Output the (X, Y) coordinate of the center of the cell containing the given text.  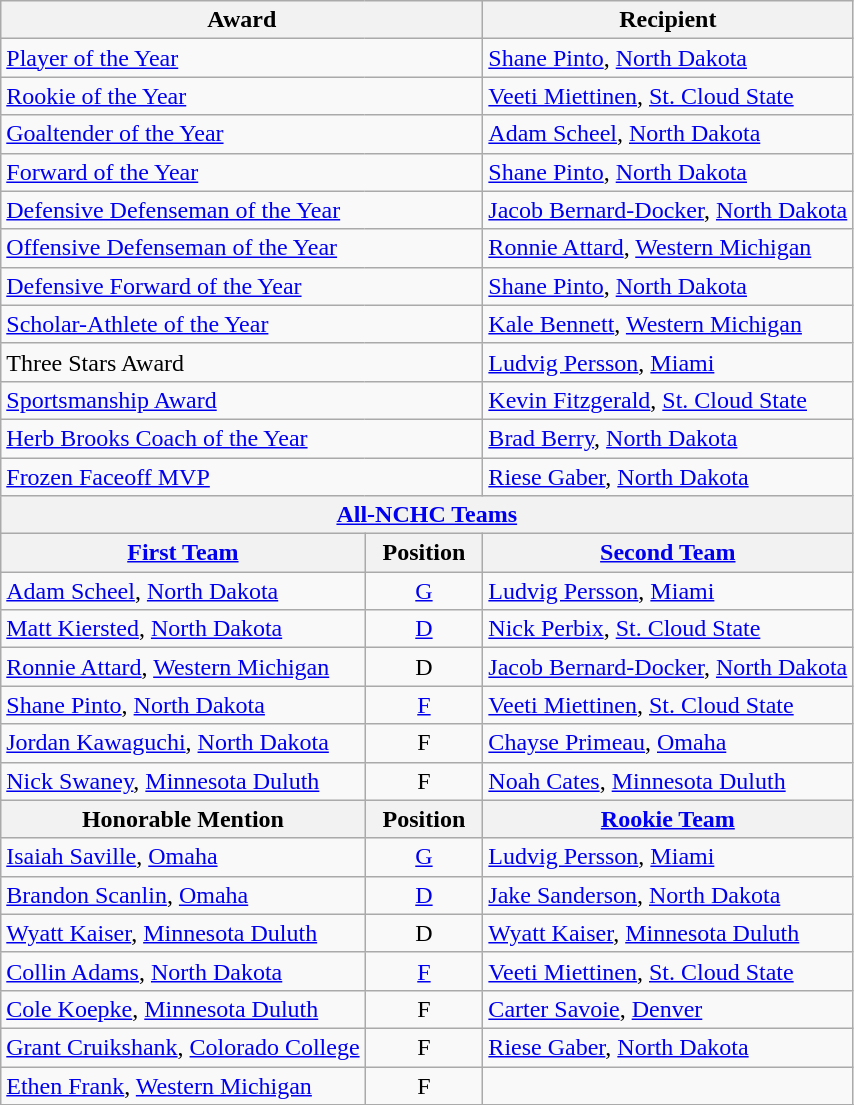
Chayse Primeau, Omaha (668, 743)
Collin Adams, North Dakota (183, 971)
Jordan Kawaguchi, North Dakota (183, 743)
Defensive Forward of the Year (242, 286)
Kevin Fitzgerald, St. Cloud State (668, 400)
Award (242, 20)
Scholar-Athlete of the Year (242, 324)
Noah Cates, Minnesota Duluth (668, 781)
All-NCHC Teams (427, 515)
Honorable Mention (183, 819)
Second Team (668, 553)
Sportsmanship Award (242, 400)
Defensive Defenseman of the Year (242, 210)
Player of the Year (242, 58)
Jake Sanderson, North Dakota (668, 895)
Goaltender of the Year (242, 134)
Brad Berry, North Dakota (668, 438)
Brandon Scanlin, Omaha (183, 895)
Kale Bennett, Western Michigan (668, 324)
Forward of the Year (242, 172)
Recipient (668, 20)
Herb Brooks Coach of the Year (242, 438)
Nick Perbix, St. Cloud State (668, 629)
Rookie of the Year (242, 96)
Offensive Defenseman of the Year (242, 248)
Grant Cruikshank, Colorado College (183, 1047)
Cole Koepke, Minnesota Duluth (183, 1009)
Rookie Team (668, 819)
Matt Kiersted, North Dakota (183, 629)
Three Stars Award (242, 362)
Carter Savoie, Denver (668, 1009)
First Team (183, 553)
Isaiah Saville, Omaha (183, 857)
Ethen Frank, Western Michigan (183, 1085)
Nick Swaney, Minnesota Duluth (183, 781)
Frozen Faceoff MVP (242, 477)
